Search for the cell housing the specified text and yield its (X, Y) center coordinate. 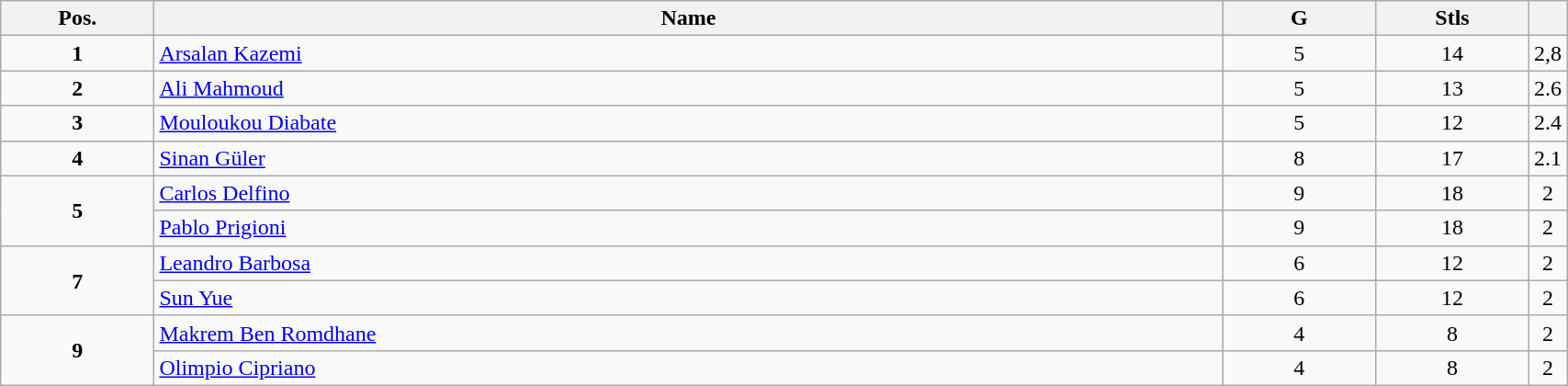
2.1 (1549, 158)
Makrem Ben Romdhane (689, 333)
Name (689, 18)
Arsalan Kazemi (689, 53)
Mouloukou Diabate (689, 123)
Leandro Barbosa (689, 263)
G (1299, 18)
Sinan Güler (689, 158)
2.4 (1549, 123)
Stls (1453, 18)
Pos. (77, 18)
1 (77, 53)
13 (1453, 88)
17 (1453, 158)
2.6 (1549, 88)
Pablo Prigioni (689, 228)
2,8 (1549, 53)
3 (77, 123)
Ali Mahmoud (689, 88)
Olimpio Cipriano (689, 368)
Sun Yue (689, 298)
Carlos Delfino (689, 193)
14 (1453, 53)
7 (77, 280)
